Provide the [x, y] coordinate of the cell's center where the given text is located.  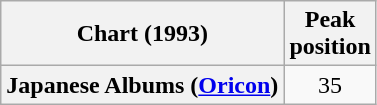
Peak position [330, 34]
Japanese Albums (Oricon) [142, 85]
Chart (1993) [142, 34]
35 [330, 85]
